Provide the (X, Y) coordinate of the cell's center where the given text is located.  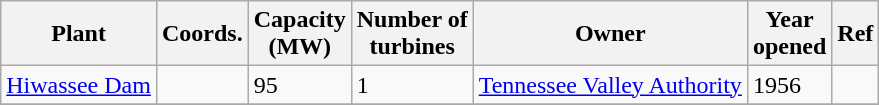
Owner (610, 34)
1 (412, 85)
Hiwassee Dam (79, 85)
Ref (856, 34)
Number ofturbines (412, 34)
Yearopened (789, 34)
Plant (79, 34)
95 (300, 85)
Coords. (202, 34)
1956 (789, 85)
Capacity(MW) (300, 34)
Tennessee Valley Authority (610, 85)
